Detect which cell encompasses the target text, then output its [X, Y] center coordinate. 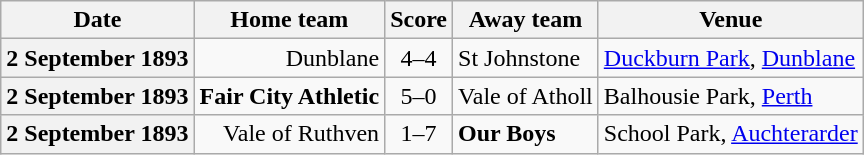
Score [419, 20]
Duckburn Park, Dunblane [730, 58]
Fair City Athletic [290, 96]
Vale of Atholl [526, 96]
5–0 [419, 96]
School Park, Auchterarder [730, 134]
Date [98, 20]
Dunblane [290, 58]
Venue [730, 20]
Away team [526, 20]
St Johnstone [526, 58]
Balhousie Park, Perth [730, 96]
Home team [290, 20]
Our Boys [526, 134]
4–4 [419, 58]
Vale of Ruthven [290, 134]
1–7 [419, 134]
